Extract the (x, y) coordinate from the center of the cell holding the provided text.  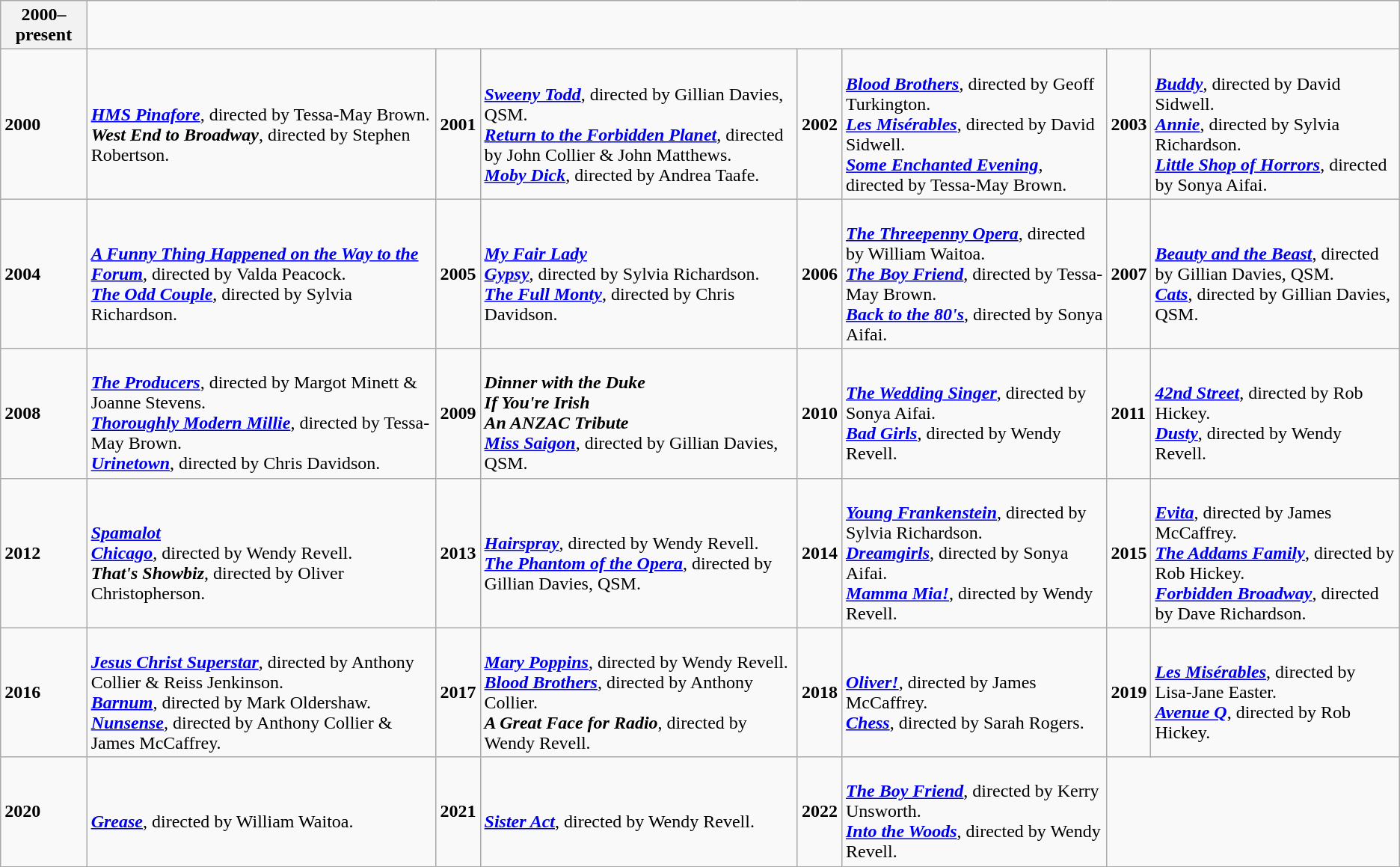
2017 (458, 693)
Blood Brothers, directed by Geoff Turkington. Les Misérables, directed by David Sidwell. Some Enchanted Evening, directed by Tessa-May Brown. (974, 124)
2018 (820, 693)
2007 (1129, 274)
My Fair Lady Gypsy, directed by Sylvia Richardson. The Full Monty, directed by Chris Davidson. (639, 274)
Young Frankenstein, directed by Sylvia Richardson. Dreamgirls, directed by Sonya Aifai. Mamma Mia!, directed by Wendy Revell. (974, 553)
Dinner with the Duke If You're Irish An ANZAC Tribute Miss Saigon, directed by Gillian Davies, QSM. (639, 413)
2004 (43, 274)
HMS Pinafore, directed by Tessa-May Brown. West End to Broadway, directed by Stephen Robertson. (262, 124)
The Threepenny Opera, directed by William Waitoa. The Boy Friend, directed by Tessa-May Brown. Back to the 80's, directed by Sonya Aifai. (974, 274)
2002 (820, 124)
2000–present (43, 25)
2021 (458, 812)
Spamalot Chicago, directed by Wendy Revell. That's Showbiz, directed by Oliver Christopherson. (262, 553)
42nd Street, directed by Rob Hickey. Dusty, directed by Wendy Revell. (1275, 413)
Les Misérables, directed by Lisa-Jane Easter. Avenue Q, directed by Rob Hickey. (1275, 693)
2014 (820, 553)
2003 (1129, 124)
Beauty and the Beast, directed by Gillian Davies, QSM. Cats, directed by Gillian Davies, QSM. (1275, 274)
Mary Poppins, directed by Wendy Revell. Blood Brothers, directed by Anthony Collier. A Great Face for Radio, directed by Wendy Revell. (639, 693)
2008 (43, 413)
Buddy, directed by David Sidwell. Annie, directed by Sylvia Richardson. Little Shop of Horrors, directed by Sonya Aifai. (1275, 124)
2022 (820, 812)
2006 (820, 274)
Grease, directed by William Waitoa. (262, 812)
2001 (458, 124)
2010 (820, 413)
Evita, directed by James McCaffrey. The Addams Family, directed by Rob Hickey. Forbidden Broadway, directed by Dave Richardson. (1275, 553)
2005 (458, 274)
2015 (1129, 553)
2013 (458, 553)
2020 (43, 812)
2019 (1129, 693)
The Boy Friend, directed by Kerry Unsworth. Into the Woods, directed by Wendy Revell. (974, 812)
The Wedding Singer, directed by Sonya Aifai. Bad Girls, directed by Wendy Revell. (974, 413)
2012 (43, 553)
2000 (43, 124)
2009 (458, 413)
2016 (43, 693)
2011 (1129, 413)
Hairspray, directed by Wendy Revell. The Phantom of the Opera, directed by Gillian Davies, QSM. (639, 553)
A Funny Thing Happened on the Way to the Forum, directed by Valda Peacock. The Odd Couple, directed by Sylvia Richardson. (262, 274)
Oliver!, directed by James McCaffrey. Chess, directed by Sarah Rogers. (974, 693)
Sister Act, directed by Wendy Revell. (639, 812)
